Return the [X, Y] coordinate for the center point of the cell that contains the specified text.  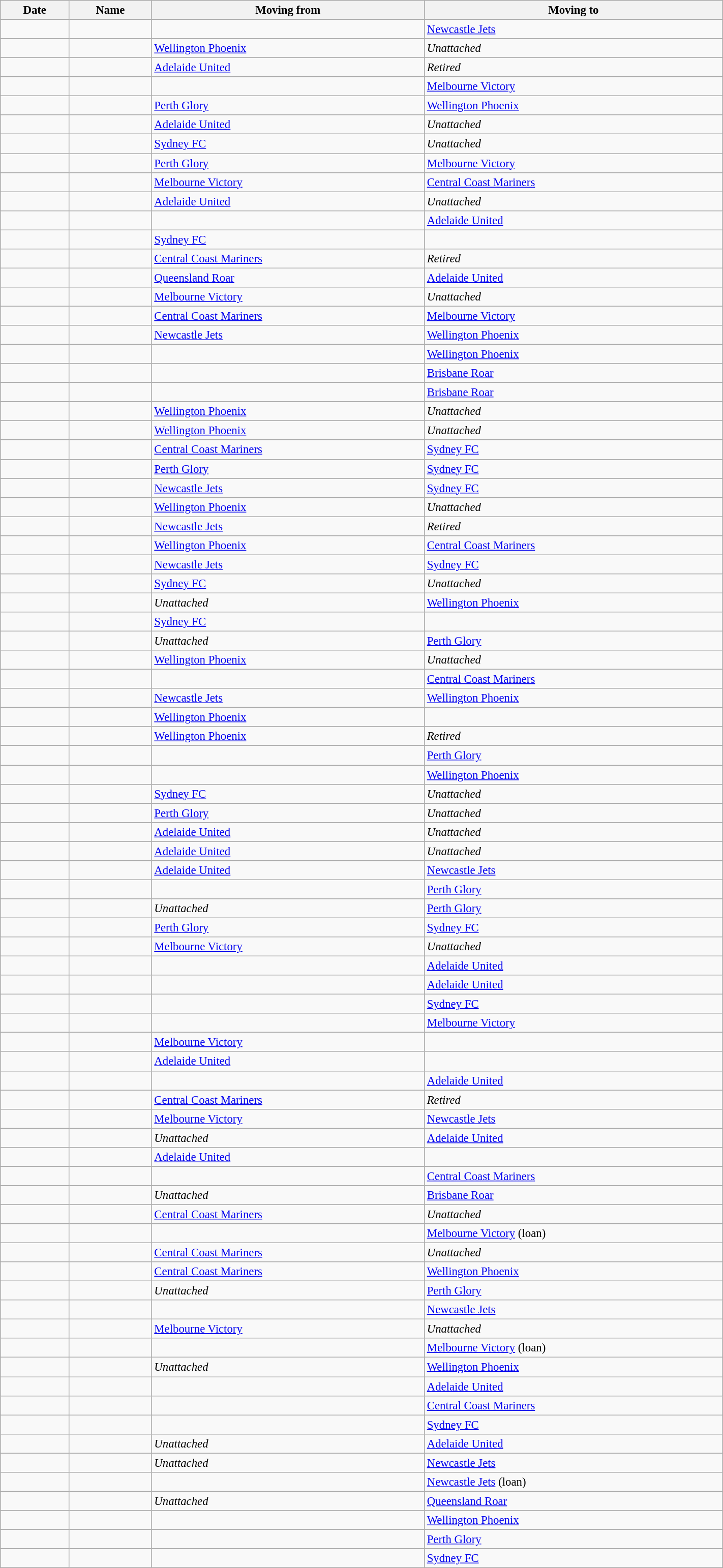
Name [110, 10]
Moving to [574, 10]
Moving from [288, 10]
Newcastle Jets (loan) [574, 1482]
Date [35, 10]
